Scan for the cell matching the given text and deliver its (x, y) coordinate at center. 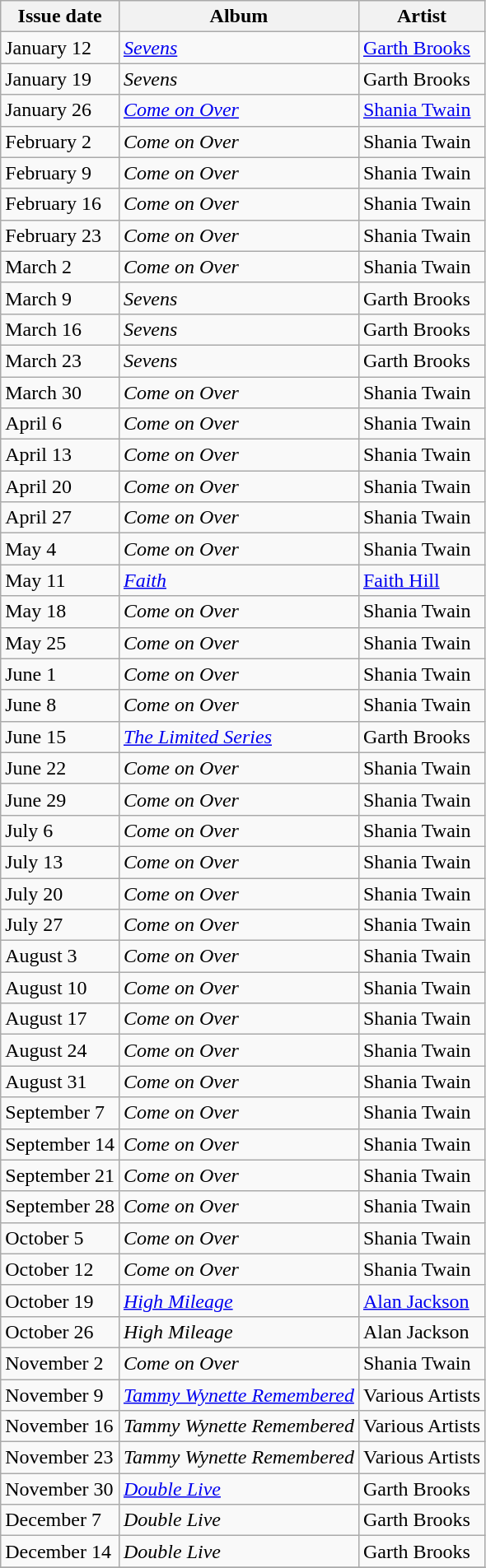
August 31 (60, 1082)
November 30 (60, 1489)
July 13 (60, 862)
February 16 (60, 204)
March 16 (60, 329)
May 25 (60, 643)
February 23 (60, 235)
February 9 (60, 173)
June 22 (60, 768)
April 6 (60, 424)
April 13 (60, 455)
June 29 (60, 799)
January 26 (60, 110)
September 14 (60, 1144)
December 14 (60, 1552)
July 27 (60, 925)
May 4 (60, 549)
March 23 (60, 361)
March 9 (60, 298)
April 27 (60, 518)
The Limited Series (239, 737)
June 15 (60, 737)
March 30 (60, 393)
June 1 (60, 674)
November 9 (60, 1395)
October 19 (60, 1300)
Album (239, 16)
August 3 (60, 956)
April 20 (60, 486)
May 18 (60, 612)
May 11 (60, 580)
Faith (239, 580)
August 24 (60, 1050)
July 20 (60, 893)
August 10 (60, 988)
August 17 (60, 1019)
March 2 (60, 267)
February 2 (60, 142)
November 23 (60, 1458)
November 16 (60, 1426)
October 12 (60, 1269)
Issue date (60, 16)
June 8 (60, 705)
January 12 (60, 48)
Artist (422, 16)
December 7 (60, 1520)
September 7 (60, 1113)
November 2 (60, 1363)
September 28 (60, 1207)
January 19 (60, 79)
July 6 (60, 831)
September 21 (60, 1175)
October 26 (60, 1332)
October 5 (60, 1238)
Faith Hill (422, 580)
